Scan for the cell matching the given text and deliver its [X, Y] coordinate at center. 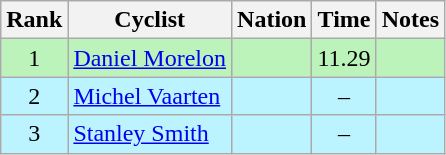
Nation [272, 20]
3 [34, 134]
Daniel Morelon [150, 58]
Michel Vaarten [150, 96]
Cyclist [150, 20]
11.29 [344, 58]
Rank [34, 20]
2 [34, 96]
Stanley Smith [150, 134]
1 [34, 58]
Time [344, 20]
Notes [410, 20]
